Detect which cell encompasses the target text, then output its [X, Y] center coordinate. 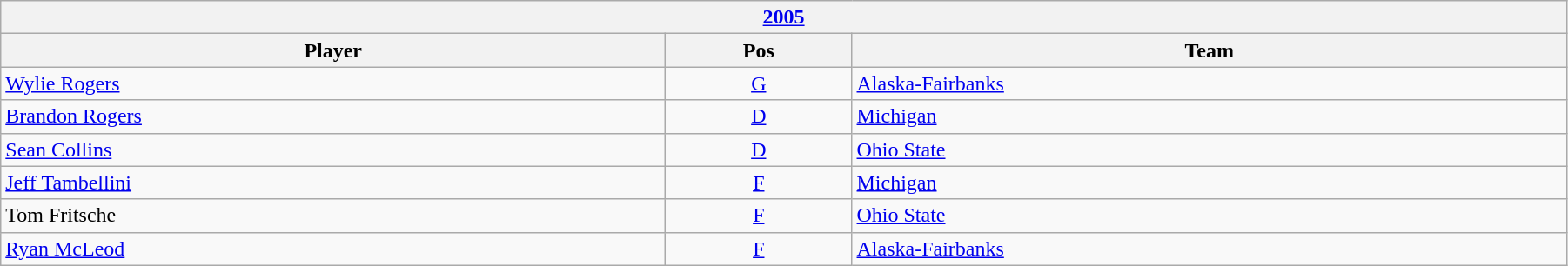
Sean Collins [333, 150]
Wylie Rogers [333, 83]
G [759, 83]
Ryan McLeod [333, 249]
Brandon Rogers [333, 116]
Tom Fritsche [333, 216]
Player [333, 50]
Team [1210, 50]
Pos [759, 50]
Jeff Tambellini [333, 183]
2005 [784, 17]
